From the cell containing the given text, extract its center point as [x, y] coordinate. 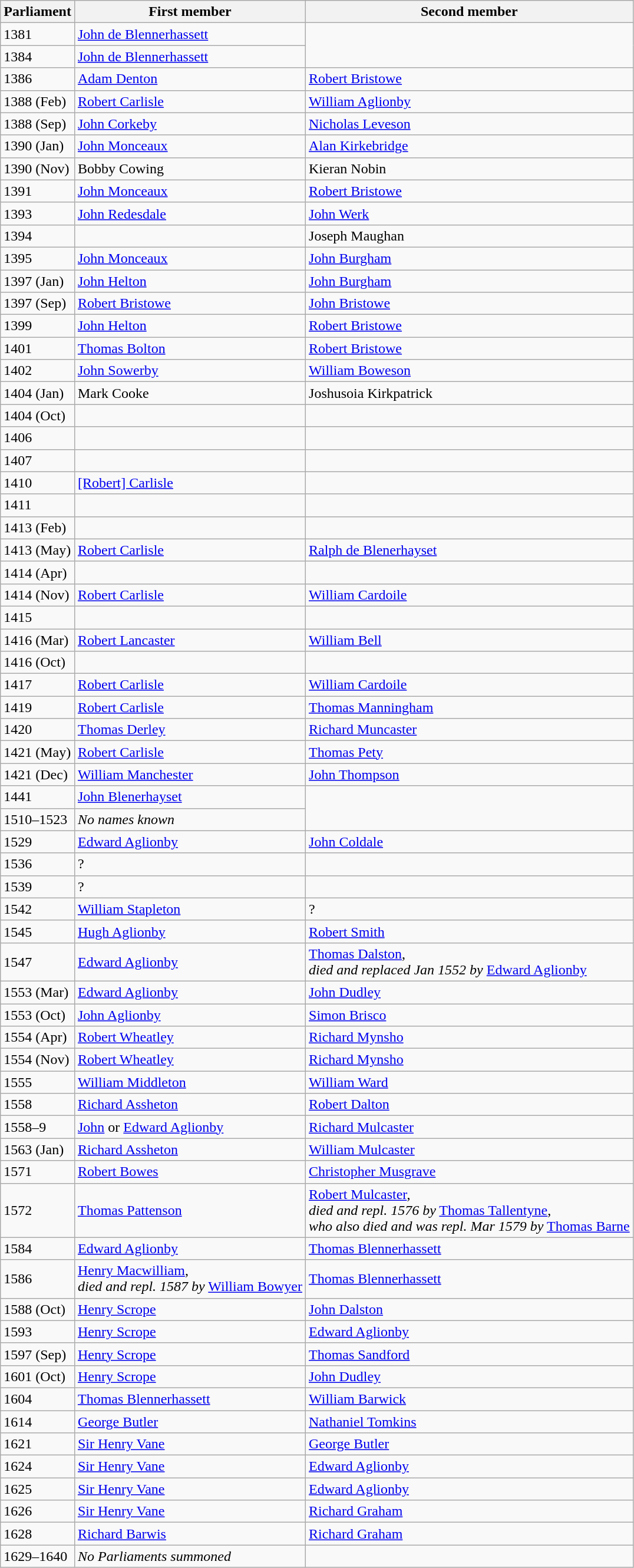
1441 [38, 797]
1539 [38, 887]
Robert Smith [470, 931]
1626 [38, 1511]
1571 [38, 1172]
Thomas Bolton [190, 348]
1397 (Sep) [38, 304]
1584 [38, 1249]
Richard Barwis [190, 1534]
Thomas Pattenson [190, 1210]
Thomas Dalston, died and replaced Jan 1552 by Edward Aglionby [470, 962]
Parliament [38, 12]
1381 [38, 34]
Thomas Pety [470, 752]
1624 [38, 1467]
1614 [38, 1421]
1419 [38, 707]
Thomas Manningham [470, 707]
1415 [38, 617]
Robert Dalton [470, 1105]
1414 (Nov) [38, 595]
William Stapleton [190, 909]
Second member [470, 12]
1593 [38, 1332]
1597 (Sep) [38, 1354]
1416 (Oct) [38, 663]
1542 [38, 909]
John Coldale [470, 842]
1558 [38, 1105]
Simon Brisco [470, 1014]
John Aglionby [190, 1014]
Thomas Sandford [470, 1354]
1555 [38, 1082]
1386 [38, 79]
1601 (Oct) [38, 1376]
John Werk [470, 213]
1416 (Mar) [38, 640]
1421 (Dec) [38, 775]
No names known [190, 819]
Richard Muncaster [470, 730]
Robert Lancaster [190, 640]
1414 (Apr) [38, 572]
1553 (Oct) [38, 1014]
Alan Kirkebridge [470, 146]
1586 [38, 1279]
1406 [38, 438]
1417 [38, 685]
Henry Macwilliam, died and repl. 1587 by William Bowyer [190, 1279]
William Boweson [470, 371]
1384 [38, 57]
Robert Mulcaster, died and repl. 1576 by Thomas Tallentyne, who also died and was repl. Mar 1579 by Thomas Barne [470, 1210]
Richard Mulcaster [470, 1127]
John Dalston [470, 1309]
1399 [38, 326]
William Middleton [190, 1082]
Joshusoia Kirkpatrick [470, 393]
Kieran Nobin [470, 169]
John or Edward Aglionby [190, 1127]
1391 [38, 191]
William Mulcaster [470, 1149]
Hugh Aglionby [190, 931]
John Sowerby [190, 371]
1413 (May) [38, 550]
1390 (Jan) [38, 146]
Nathaniel Tomkins [470, 1421]
1621 [38, 1444]
1393 [38, 213]
1407 [38, 460]
1554 (Apr) [38, 1037]
1420 [38, 730]
1413 (Feb) [38, 528]
1510–1523 [38, 819]
First member [190, 12]
William Bell [470, 640]
1388 (Feb) [38, 101]
1572 [38, 1210]
John Thompson [470, 775]
1558–9 [38, 1127]
1529 [38, 842]
1554 (Nov) [38, 1060]
William Barwick [470, 1399]
1563 (Jan) [38, 1149]
1390 (Nov) [38, 169]
1588 (Oct) [38, 1309]
1629–1640 [38, 1556]
1421 (May) [38, 752]
John Blenerhayset [190, 797]
Mark Cooke [190, 393]
1604 [38, 1399]
Nicholas Leveson [470, 124]
1397 (Jan) [38, 281]
1401 [38, 348]
John Bristowe [470, 304]
Thomas Derley [190, 730]
[Robert] Carlisle [190, 483]
John Corkeby [190, 124]
William Aglionby [470, 101]
1410 [38, 483]
Robert Bowes [190, 1172]
1395 [38, 258]
1388 (Sep) [38, 124]
John Redesdale [190, 213]
No Parliaments summoned [190, 1556]
1625 [38, 1489]
Joseph Maughan [470, 236]
1628 [38, 1534]
Ralph de Blenerhayset [470, 550]
1404 (Jan) [38, 393]
1404 (Oct) [38, 416]
1545 [38, 931]
1394 [38, 236]
Adam Denton [190, 79]
Christopher Musgrave [470, 1172]
1411 [38, 505]
1547 [38, 962]
Bobby Cowing [190, 169]
1553 (Mar) [38, 992]
1536 [38, 864]
William Ward [470, 1082]
1402 [38, 371]
William Manchester [190, 775]
